Return [X, Y] of the center of cell containing provided text 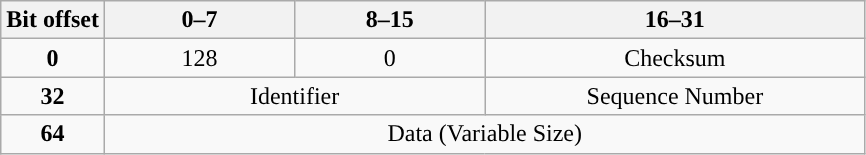
8–15 [390, 20]
64 [53, 134]
16–31 [675, 20]
32 [53, 96]
Bit offset [53, 20]
Checksum [675, 58]
Sequence Number [675, 96]
128 [199, 58]
Data (Variable Size) [484, 134]
0–7 [199, 20]
Identifier [294, 96]
